Capture the cell that displays the provided text and extract its (X, Y) central coordinate. 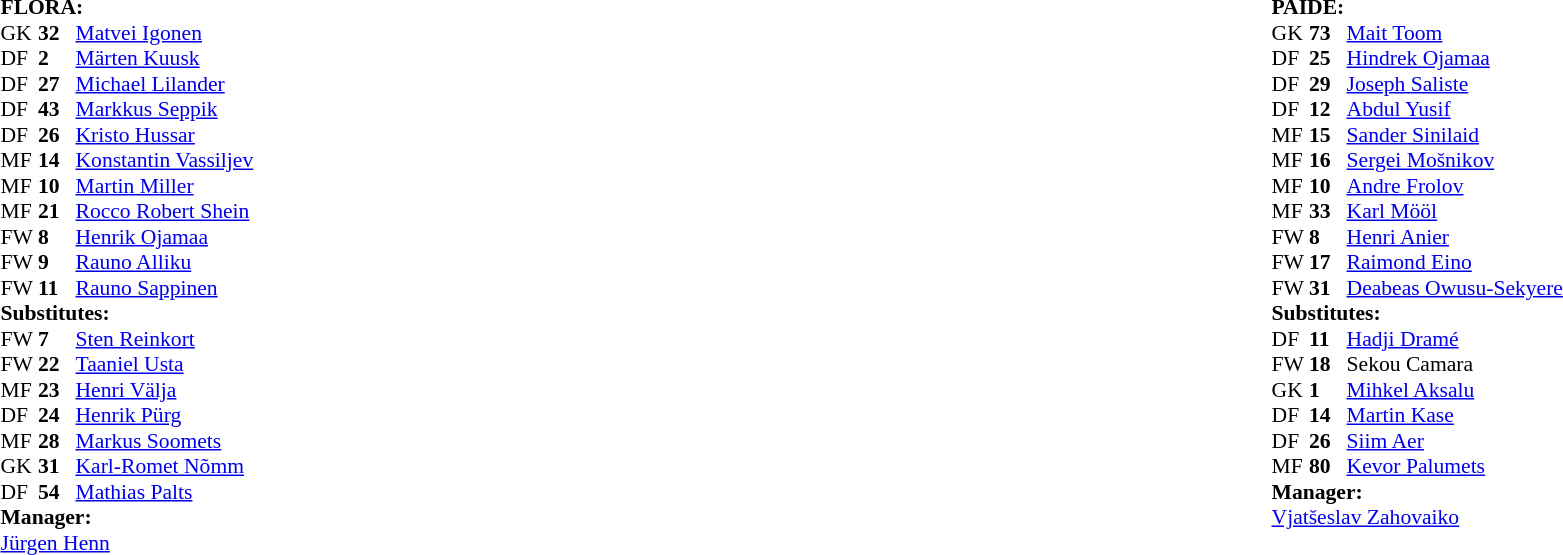
73 (1328, 33)
16 (1328, 161)
Märten Kuusk (165, 59)
Kristo Hussar (165, 135)
27 (57, 84)
80 (1328, 467)
Sander Sinilaid (1455, 135)
1 (1328, 390)
Abdul Yusif (1455, 109)
Mathias Palts (165, 492)
Sten Reinkort (165, 339)
Hadji Dramé (1455, 339)
12 (1328, 109)
Henrik Pürg (165, 415)
Henri Välja (165, 390)
7 (57, 339)
Deabeas Owusu-Sekyere (1455, 288)
Michael Lilander (165, 84)
21 (57, 211)
Henrik Ojamaa (165, 237)
Rocco Robert Shein (165, 211)
Rauno Sappinen (165, 288)
Siim Aer (1455, 441)
43 (57, 109)
Raimond Eino (1455, 263)
15 (1328, 135)
Hindrek Ojamaa (1455, 59)
54 (57, 492)
23 (57, 390)
Konstantin Vassiljev (165, 161)
25 (1328, 59)
Karl Mööl (1455, 211)
Karl-Romet Nõmm (165, 467)
Martin Kase (1455, 415)
Kevor Palumets (1455, 467)
Joseph Saliste (1455, 84)
32 (57, 33)
29 (1328, 84)
Henri Anier (1455, 237)
24 (57, 415)
Andre Frolov (1455, 186)
Taaniel Usta (165, 365)
22 (57, 365)
Rauno Alliku (165, 263)
33 (1328, 211)
Mait Toom (1455, 33)
Markus Soomets (165, 441)
Matvei Igonen (165, 33)
Sekou Camara (1455, 365)
Mihkel Aksalu (1455, 390)
9 (57, 263)
Martin Miller (165, 186)
28 (57, 441)
18 (1328, 365)
Sergei Mošnikov (1455, 161)
17 (1328, 263)
Vjatšeslav Zahovaiko (1418, 517)
2 (57, 59)
Markkus Seppik (165, 109)
